Scan for the cell matching the given text and deliver its [x, y] coordinate at center. 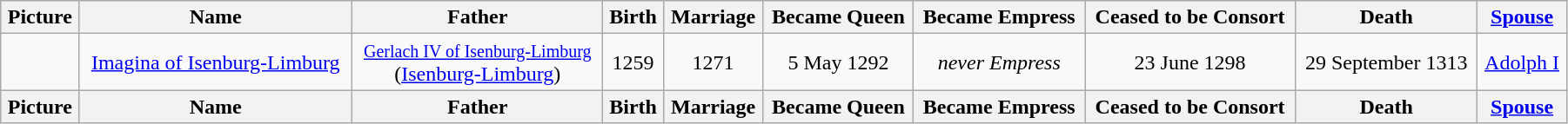
Gerlach IV of Isenburg-Limburg(Isenburg-Limburg) [478, 62]
1259 [633, 62]
5 May 1292 [839, 62]
Imagina of Isenburg-Limburg [216, 62]
never Empress [999, 62]
23 June 1298 [1190, 62]
29 September 1313 [1387, 62]
1271 [714, 62]
Adolph I [1523, 62]
